Detect which cell encompasses the target text, then output its (x, y) center coordinate. 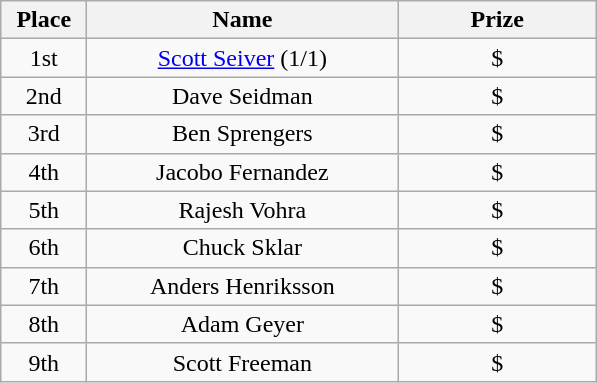
Dave Seidman (242, 96)
Jacobo Fernandez (242, 172)
7th (44, 286)
2nd (44, 96)
Anders Henriksson (242, 286)
Chuck Sklar (242, 248)
Rajesh Vohra (242, 210)
Place (44, 20)
6th (44, 248)
Prize (498, 20)
Scott Freeman (242, 362)
5th (44, 210)
1st (44, 58)
Adam Geyer (242, 324)
Scott Seiver (1/1) (242, 58)
3rd (44, 134)
4th (44, 172)
Ben Sprengers (242, 134)
Name (242, 20)
8th (44, 324)
9th (44, 362)
